Return [x, y] of the center of cell containing provided text 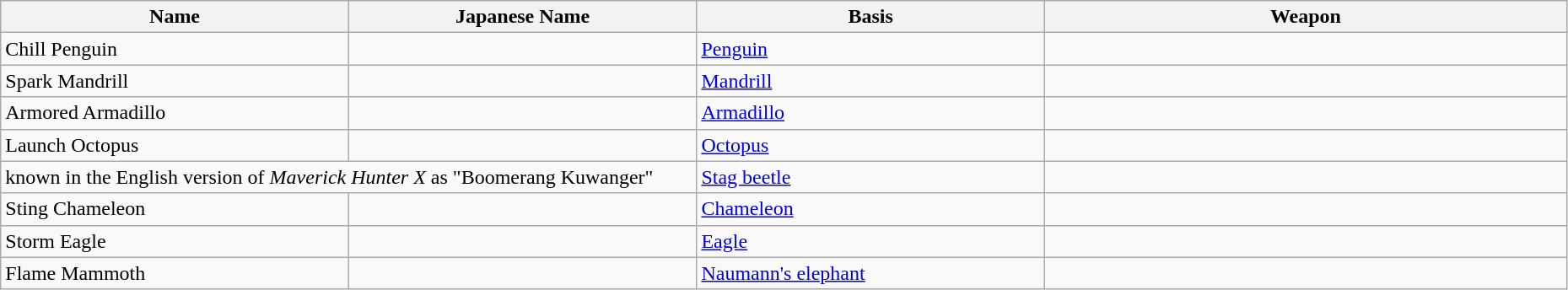
Penguin [870, 49]
known in the English version of Maverick Hunter X as "Boomerang Kuwanger" [349, 177]
Japanese Name [523, 17]
Sting Chameleon [175, 209]
Basis [870, 17]
Armored Armadillo [175, 113]
Armadillo [870, 113]
Octopus [870, 145]
Spark Mandrill [175, 81]
Naumann's elephant [870, 273]
Stag beetle [870, 177]
Flame Mammoth [175, 273]
Mandrill [870, 81]
Eagle [870, 241]
Weapon [1306, 17]
Chameleon [870, 209]
Chill Penguin [175, 49]
Name [175, 17]
Launch Octopus [175, 145]
Storm Eagle [175, 241]
